From the cell containing the given text, extract its center point as (X, Y) coordinate. 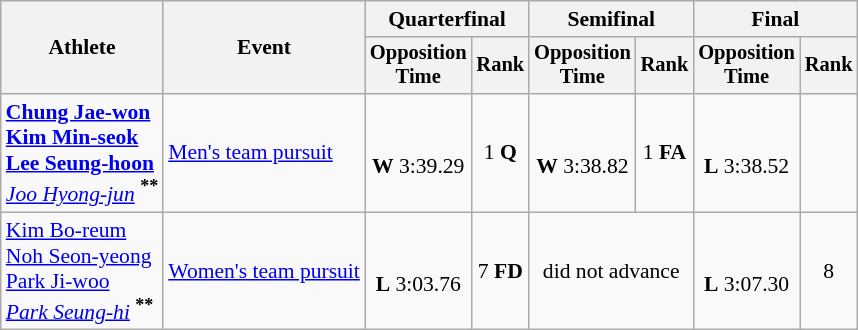
L 3:38.52 (746, 153)
8 (829, 271)
Chung Jae-wonKim Min-seokLee Seung-hoonJoo Hyong-jun ** (82, 153)
1 Q (501, 153)
Event (264, 48)
W 3:39.29 (418, 153)
Final (775, 19)
7 FD (501, 271)
L 3:07.30 (746, 271)
L 3:03.76 (418, 271)
Women's team pursuit (264, 271)
W 3:38.82 (582, 153)
Men's team pursuit (264, 153)
did not advance (611, 271)
1 FA (665, 153)
Kim Bo-reumNoh Seon-yeongPark Ji-wooPark Seung-hi ** (82, 271)
Semifinal (611, 19)
Athlete (82, 48)
Quarterfinal (447, 19)
